From the cell containing the given text, extract its center point as (X, Y) coordinate. 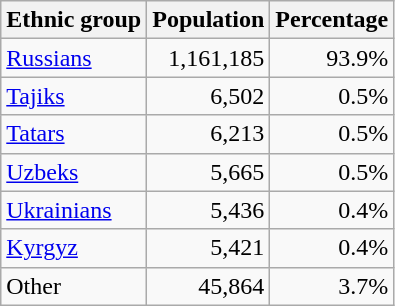
5,421 (208, 248)
Population (208, 20)
Tajiks (74, 96)
Ethnic group (74, 20)
Kyrgyz (74, 248)
Ukrainians (74, 210)
Other (74, 286)
45,864 (208, 286)
6,213 (208, 134)
5,436 (208, 210)
Percentage (332, 20)
3.7% (332, 286)
6,502 (208, 96)
Uzbeks (74, 172)
Tatars (74, 134)
93.9% (332, 58)
Russians (74, 58)
5,665 (208, 172)
1,161,185 (208, 58)
